Locate the cell with the specified text and output its (x, y) center coordinate. 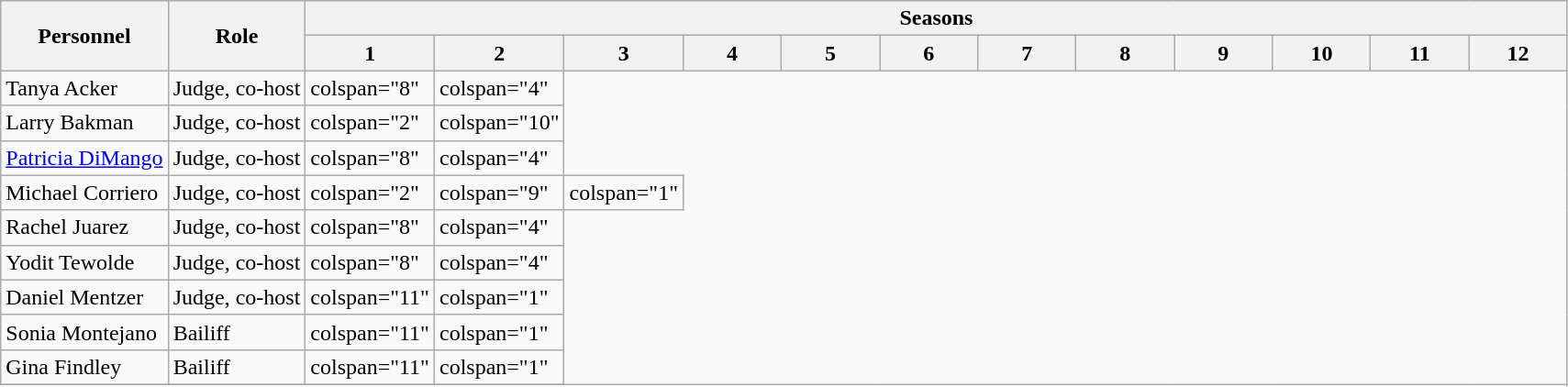
10 (1321, 53)
Michael Corriero (84, 193)
4 (732, 53)
2 (499, 53)
8 (1125, 53)
7 (1028, 53)
Gina Findley (84, 367)
5 (831, 53)
Seasons (936, 18)
1 (371, 53)
Rachel Juarez (84, 227)
Tanya Acker (84, 88)
colspan="10" (499, 123)
Larry Bakman (84, 123)
colspan="9" (499, 193)
Patricia DiMango (84, 158)
12 (1518, 53)
3 (624, 53)
11 (1420, 53)
9 (1224, 53)
Personnel (84, 36)
Sonia Montejano (84, 332)
6 (929, 53)
Yodit Tewolde (84, 262)
Role (237, 36)
Daniel Mentzer (84, 297)
